Find where the given text appears and provide that cell's center as (X, Y) coordinate. 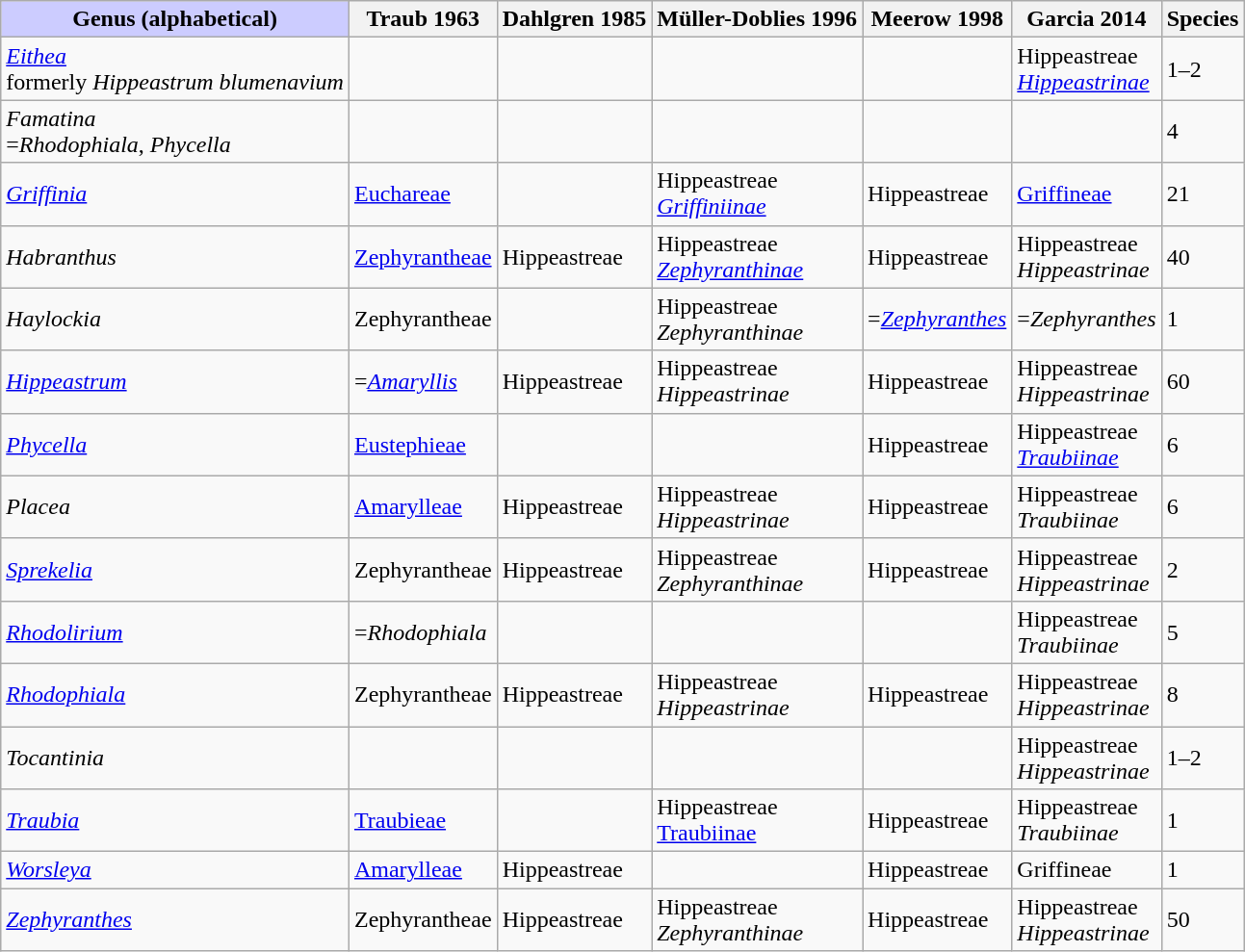
Müller-Doblies 1996 (757, 19)
Hippeastrum (175, 381)
=Rhodophiala (423, 631)
50 (1203, 920)
Tocantinia (175, 757)
Traubieae (423, 820)
Rhodophiala (175, 695)
Traubia (175, 820)
Worsleya (175, 870)
Traub 1963 (423, 19)
HippeastreaeGriffiniinae (757, 194)
Eitheaformerly Hippeastrum blumenavium (175, 69)
Sprekelia (175, 570)
21 (1203, 194)
4 (1203, 131)
Habranthus (175, 256)
8 (1203, 695)
Haylockia (175, 320)
=Amaryllis (423, 381)
Meerow 1998 (938, 19)
Zephyranthes (175, 920)
Phycella (175, 445)
Species (1203, 19)
Famatina=Rhodophiala, Phycella (175, 131)
40 (1203, 256)
Placea (175, 506)
Dahlgren 1985 (574, 19)
5 (1203, 631)
2 (1203, 570)
Euchareae (423, 194)
Eustephieae (423, 445)
Rhodolirium (175, 631)
60 (1203, 381)
Griffinia (175, 194)
Garcia 2014 (1086, 19)
Genus (alphabetical) (175, 19)
